Capture the cell that displays the provided text and extract its (x, y) central coordinate. 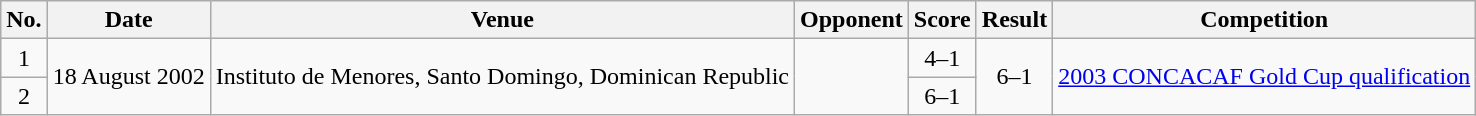
Score (942, 20)
2 (24, 96)
Date (128, 20)
18 August 2002 (128, 77)
Opponent (852, 20)
Competition (1264, 20)
Venue (502, 20)
Result (1014, 20)
1 (24, 58)
Instituto de Menores, Santo Domingo, Dominican Republic (502, 77)
2003 CONCACAF Gold Cup qualification (1264, 77)
No. (24, 20)
4–1 (942, 58)
